Provide the [X, Y] coordinate of the cell's center where the given text is located.  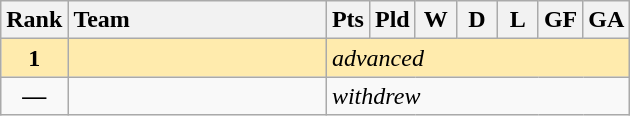
— [34, 96]
advanced [478, 58]
1 [34, 58]
withdrew [478, 96]
GA [606, 20]
Team [198, 20]
W [436, 20]
Rank [34, 20]
L [518, 20]
D [476, 20]
Pts [348, 20]
Pld [392, 20]
GF [560, 20]
